Search for the cell housing the specified text and yield its [x, y] center coordinate. 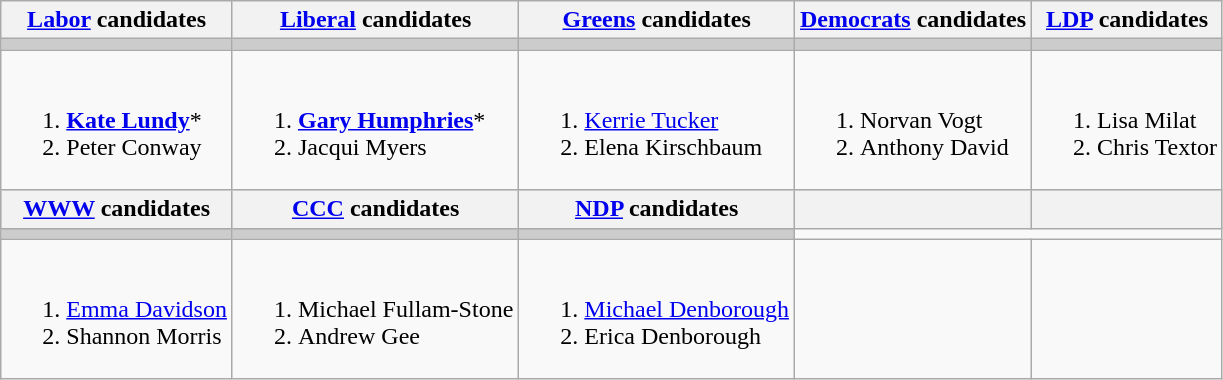
Greens candidates [657, 20]
Labor candidates [117, 20]
Michael Fullam-StoneAndrew Gee [375, 309]
Democrats candidates [912, 20]
Kate Lundy*Peter Conway [117, 120]
Lisa MilatChris Textor [1128, 120]
Michael DenboroughErica Denborough [657, 309]
CCC candidates [375, 209]
LDP candidates [1128, 20]
Liberal candidates [375, 20]
WWW candidates [117, 209]
NDP candidates [657, 209]
Kerrie TuckerElena Kirschbaum [657, 120]
Gary Humphries*Jacqui Myers [375, 120]
Norvan VogtAnthony David [912, 120]
Emma DavidsonShannon Morris [117, 309]
